Provide the [X, Y] coordinate of the cell's center where the given text is located.  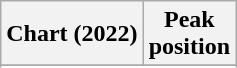
Peakposition [189, 34]
Chart (2022) [72, 34]
